Pinpoint the cell where the given text exists, returning its (X, Y) midpoint coordinate. 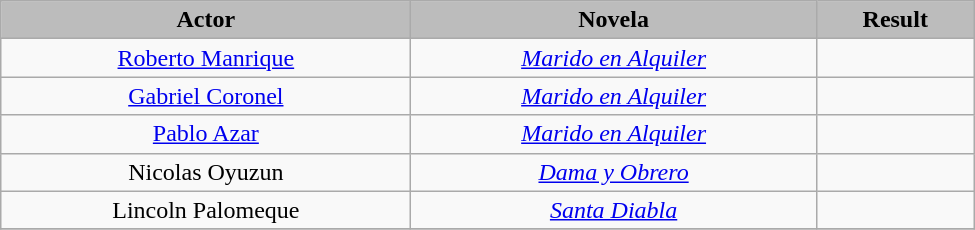
Dama y Obrero (614, 172)
Gabriel Coronel (206, 96)
Roberto Manrique (206, 58)
Result (895, 20)
Santa Diabla (614, 210)
Actor (206, 20)
Lincoln Palomeque (206, 210)
Pablo Azar (206, 134)
Novela (614, 20)
Nicolas Oyuzun (206, 172)
